Scan for the cell matching the given text and deliver its (X, Y) coordinate at center. 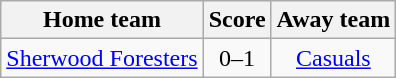
0–1 (237, 58)
Score (237, 20)
Home team (102, 20)
Away team (334, 20)
Casuals (334, 58)
Sherwood Foresters (102, 58)
